Locate the cell with the specified text and output its (x, y) center coordinate. 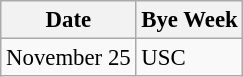
November 25 (68, 58)
Date (68, 20)
Bye Week (190, 20)
USC (190, 58)
